Detect which cell encompasses the target text, then output its (X, Y) center coordinate. 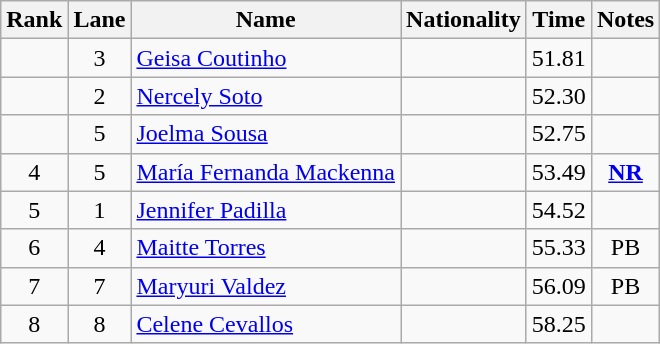
Geisa Coutinho (266, 58)
3 (100, 58)
Notes (625, 20)
53.49 (558, 172)
Maryuri Valdez (266, 286)
58.25 (558, 324)
Lane (100, 20)
Jennifer Padilla (266, 210)
Nercely Soto (266, 96)
56.09 (558, 286)
Rank (34, 20)
Nationality (464, 20)
52.30 (558, 96)
Celene Cevallos (266, 324)
52.75 (558, 134)
María Fernanda Mackenna (266, 172)
55.33 (558, 248)
6 (34, 248)
Maitte Torres (266, 248)
Name (266, 20)
NR (625, 172)
1 (100, 210)
Time (558, 20)
Joelma Sousa (266, 134)
54.52 (558, 210)
2 (100, 96)
51.81 (558, 58)
